Return [x, y] of the center of cell containing provided text 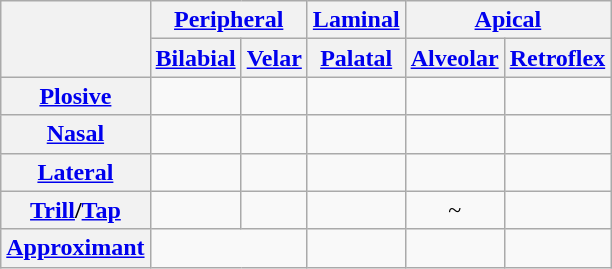
Peripheral [228, 20]
Trill/Tap [76, 210]
Approximant [76, 248]
Plosive [76, 96]
Lateral [76, 172]
Apical [508, 20]
Nasal [76, 134]
Palatal [356, 58]
Bilabial [196, 58]
Retroflex [558, 58]
~ [454, 210]
Alveolar [454, 58]
Velar [274, 58]
Laminal [356, 20]
